Find where the given text appears and provide that cell's center as [x, y] coordinate. 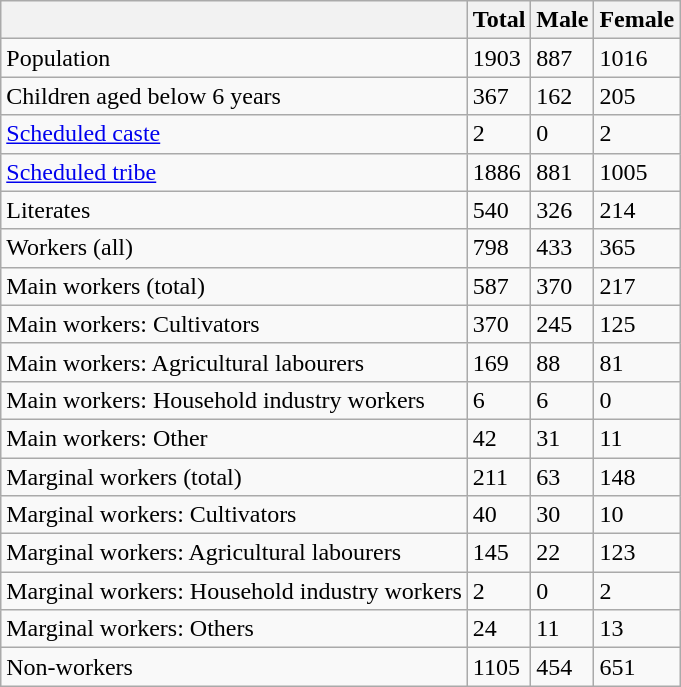
Marginal workers (total) [234, 477]
169 [499, 362]
Marginal workers: Cultivators [234, 515]
Marginal workers: Household industry workers [234, 591]
Children aged below 6 years [234, 96]
540 [499, 210]
1005 [637, 172]
Main workers: Cultivators [234, 324]
887 [562, 58]
217 [637, 286]
Non-workers [234, 667]
Population [234, 58]
123 [637, 553]
24 [499, 629]
63 [562, 477]
Scheduled tribe [234, 172]
1016 [637, 58]
125 [637, 324]
367 [499, 96]
245 [562, 324]
Total [499, 20]
10 [637, 515]
587 [499, 286]
Main workers: Agricultural labourers [234, 362]
31 [562, 438]
205 [637, 96]
40 [499, 515]
1886 [499, 172]
1903 [499, 58]
Female [637, 20]
798 [499, 248]
1105 [499, 667]
881 [562, 172]
148 [637, 477]
13 [637, 629]
211 [499, 477]
42 [499, 438]
365 [637, 248]
433 [562, 248]
Marginal workers: Agricultural labourers [234, 553]
88 [562, 362]
454 [562, 667]
81 [637, 362]
Main workers: Household industry workers [234, 400]
Scheduled caste [234, 134]
145 [499, 553]
214 [637, 210]
Main workers: Other [234, 438]
Literates [234, 210]
326 [562, 210]
Workers (all) [234, 248]
651 [637, 667]
30 [562, 515]
Main workers (total) [234, 286]
Marginal workers: Others [234, 629]
22 [562, 553]
Male [562, 20]
162 [562, 96]
